Return [X, Y] of the center of cell containing provided text 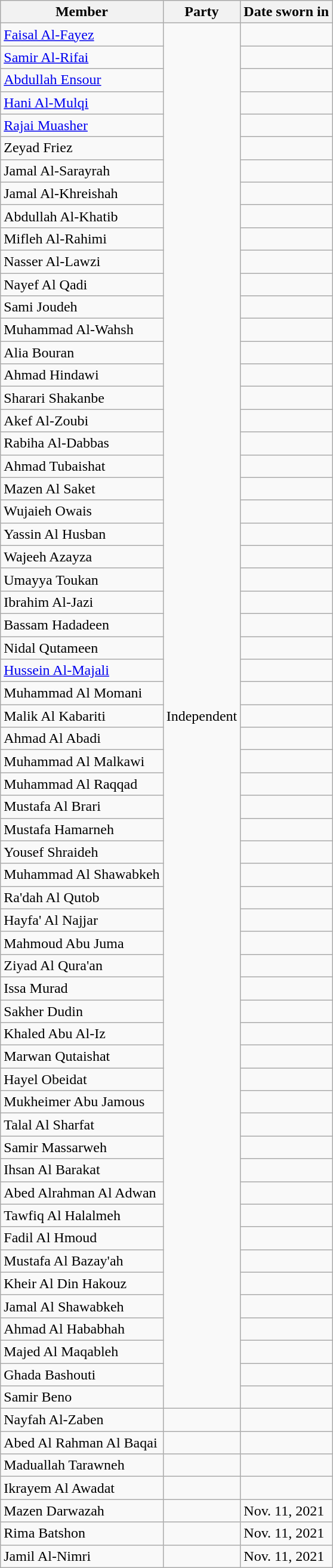
Ahmad Al Abadi [82, 739]
Muhammad Al Raqqad [82, 784]
Hani Al-Mulqi [82, 103]
Independent [202, 716]
Abed Alrahman Al Adwan [82, 1193]
Marwan Qutaishat [82, 1057]
Malik Al Kabariti [82, 716]
Nidal Qutameen [82, 647]
Hussein Al-Majali [82, 671]
Faisal Al-Fayez [82, 35]
Samir Al-Rifai [82, 57]
Wajeeh Azayza [82, 557]
Ahmad Hindawi [82, 375]
Nayef Al Qadi [82, 285]
Hayel Obeidat [82, 1079]
Rabiha Al-Dabbas [82, 443]
Talal Al Sharfat [82, 1125]
Majed Al Maqableh [82, 1351]
Samir Massarweh [82, 1147]
Ra'dah Al Qutob [82, 897]
Rima Batshon [82, 1533]
Muhammad Al-Wahsh [82, 330]
Sami Joudeh [82, 307]
Alia Bouran [82, 353]
Mazen Al Saket [82, 489]
Samir Beno [82, 1397]
Umayya Toukan [82, 579]
Sharari Shakanbe [82, 398]
Muhammad Al Shawabkeh [82, 875]
Jamal Al Shawabkeh [82, 1306]
Date sworn in [286, 12]
Muhammad Al Malkawi [82, 761]
Ahmad Al Hababhah [82, 1329]
Mustafa Hamarneh [82, 829]
Mukheimer Abu Jamous [82, 1102]
Hayfa' Al Najjar [82, 920]
Mustafa Al Brari [82, 807]
Rajai Muasher [82, 125]
Ibrahim Al-Jazi [82, 602]
Member [82, 12]
Ghada Bashouti [82, 1374]
Ahmad Tubaishat [82, 466]
Jamal Al-Khreishah [82, 193]
Akef Al-Zoubi [82, 421]
Abed Al Rahman Al Baqai [82, 1443]
Mazen Darwazah [82, 1511]
Jamil Al-Nimri [82, 1556]
Tawfiq Al Halalmeh [82, 1215]
Muhammad Al Momani [82, 693]
Abdullah Al-Khatib [82, 216]
Mustafa Al Bazay'ah [82, 1261]
Issa Murad [82, 988]
Bassam Hadadeen [82, 625]
Ziyad Al Qura'an [82, 965]
Zeyad Friez [82, 148]
Khaled Abu Al-Iz [82, 1034]
Mahmoud Abu Juma [82, 943]
Nasser Al-Lawzi [82, 261]
Kheir Al Din Hakouz [82, 1283]
Ihsan Al Barakat [82, 1170]
Party [202, 12]
Ikrayem Al Awadat [82, 1488]
Wujaieh Owais [82, 511]
Jamal Al-Sarayrah [82, 171]
Abdullah Ensour [82, 80]
Maduallah Tarawneh [82, 1465]
Sakher Dudin [82, 1011]
Fadil Al Hmoud [82, 1238]
Yousef Shraideh [82, 852]
Nayfah Al-Zaben [82, 1420]
Yassin Al Husban [82, 534]
Mifleh Al-Rahimi [82, 239]
